Locate the cell with the specified text and output its [X, Y] center coordinate. 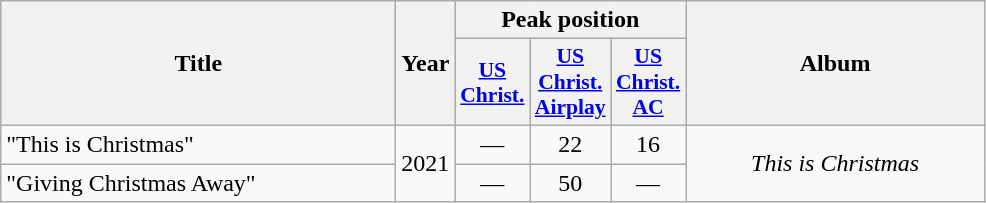
"This is Christmas" [198, 144]
Title [198, 64]
Album [836, 64]
USChrist.AC [648, 82]
USChrist. [492, 82]
"Giving Christmas Away" [198, 183]
Peak position [570, 20]
22 [570, 144]
2021 [426, 163]
16 [648, 144]
50 [570, 183]
USChrist.Airplay [570, 82]
Year [426, 64]
This is Christmas [836, 163]
